Return the [X, Y] coordinate for the center point of the cell that contains the specified text.  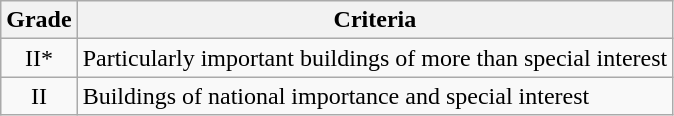
Buildings of national importance and special interest [375, 96]
Criteria [375, 20]
Particularly important buildings of more than special interest [375, 58]
Grade [39, 20]
II* [39, 58]
II [39, 96]
